From the cell containing the given text, extract its center point as [X, Y] coordinate. 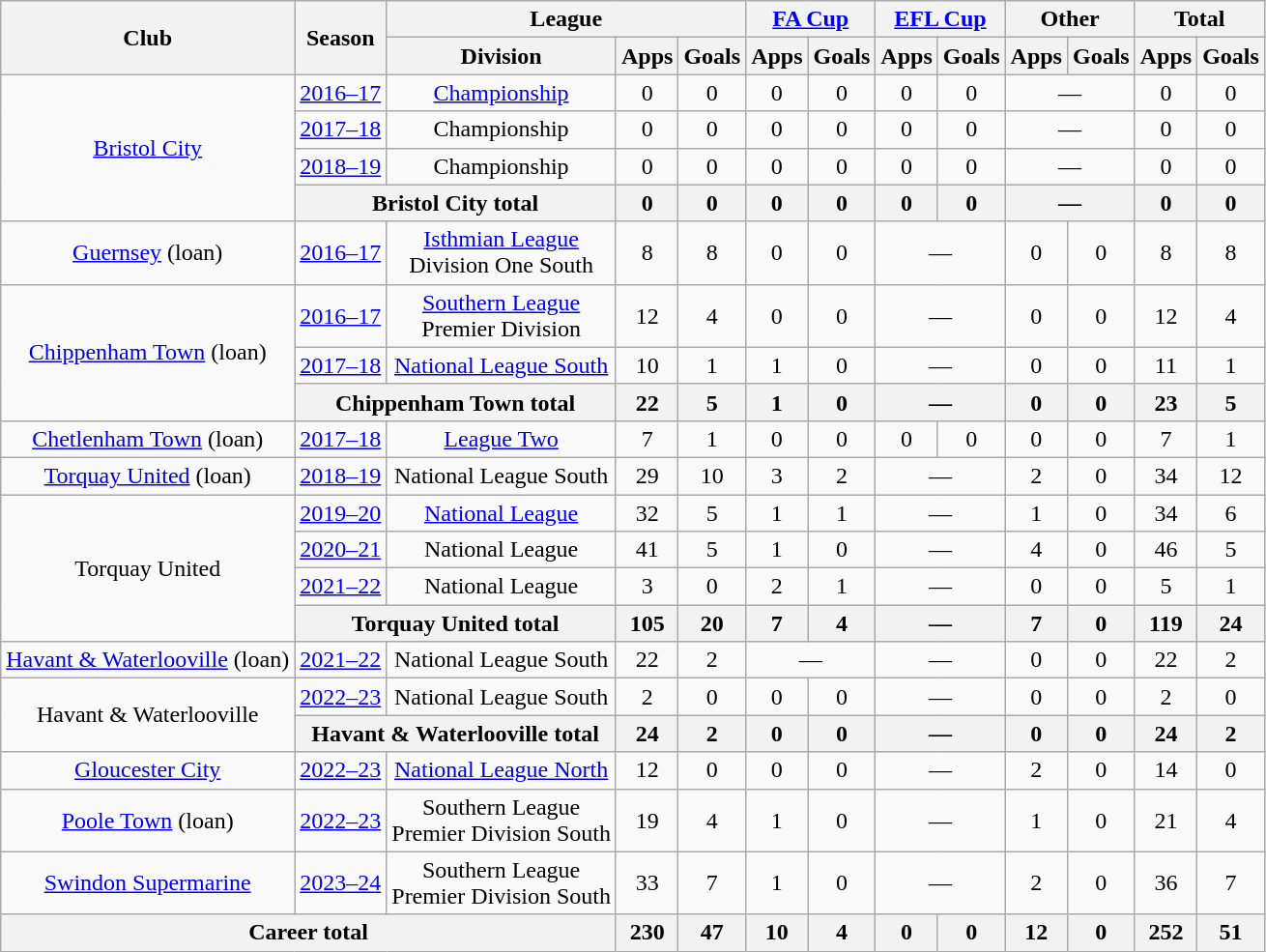
21 [1165, 820]
League [566, 19]
19 [647, 820]
Bristol City [148, 148]
6 [1231, 513]
2023–24 [340, 883]
Torquay United (loan) [148, 476]
Gloucester City [148, 770]
National League North [502, 770]
252 [1165, 933]
41 [647, 550]
Swindon Supermarine [148, 883]
36 [1165, 883]
Chippenham Town total [456, 402]
Havant & Waterlooville [148, 715]
Guernsey (loan) [148, 253]
Season [340, 38]
51 [1231, 933]
29 [647, 476]
Torquay United [148, 568]
Chippenham Town (loan) [148, 352]
2020–21 [340, 550]
EFL Cup [940, 19]
Havant & Waterlooville (loan) [148, 660]
2019–20 [340, 513]
Southern LeaguePremier Division [502, 315]
Havant & Waterlooville total [456, 734]
FA Cup [811, 19]
Chetlenham Town (loan) [148, 439]
Poole Town (loan) [148, 820]
11 [1165, 365]
119 [1165, 623]
Bristol City total [456, 203]
14 [1165, 770]
Division [502, 56]
33 [647, 883]
Career total [309, 933]
230 [647, 933]
Other [1070, 19]
23 [1165, 402]
League Two [502, 439]
Total [1199, 19]
Club [148, 38]
Torquay United total [456, 623]
105 [647, 623]
32 [647, 513]
Isthmian LeagueDivision One South [502, 253]
47 [712, 933]
46 [1165, 550]
20 [712, 623]
